Return the [X, Y] coordinate for the center point of the cell that contains the specified text.  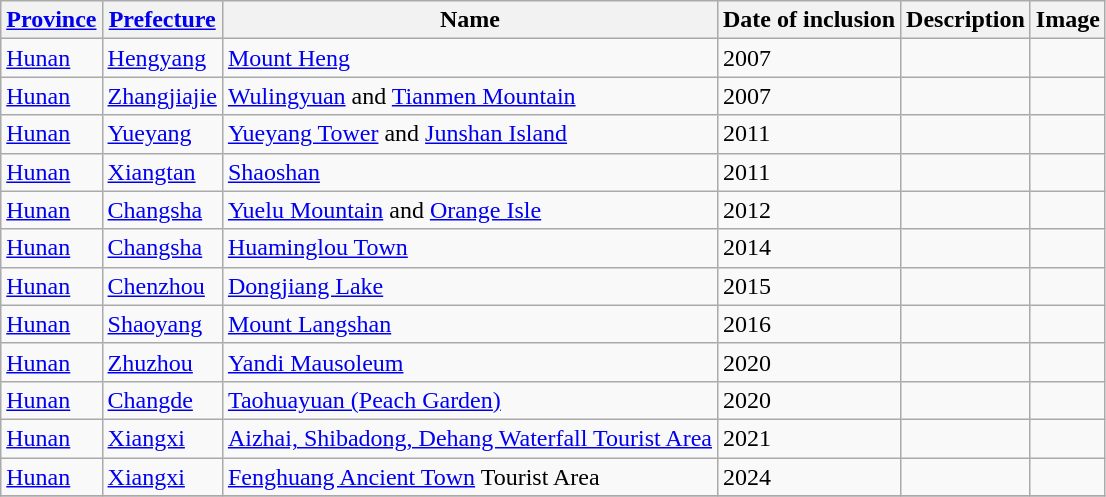
Zhuzhou [162, 362]
2014 [808, 248]
2016 [808, 324]
Chenzhou [162, 286]
2012 [808, 210]
Shaoshan [470, 172]
Shaoyang [162, 324]
Description [966, 20]
Yandi Mausoleum [470, 362]
Huaminglou Town [470, 248]
Prefecture [162, 20]
Date of inclusion [808, 20]
Dongjiang Lake [470, 286]
Wulingyuan and Tianmen Mountain [470, 96]
Zhangjiajie [162, 96]
Image [1068, 20]
Aizhai, Shibadong, Dehang Waterfall Tourist Area [470, 438]
Yuelu Mountain and Orange Isle [470, 210]
2015 [808, 286]
Changde [162, 400]
Yueyang Tower and Junshan Island [470, 134]
Mount Langshan [470, 324]
Fenghuang Ancient Town Tourist Area [470, 477]
Xiangtan [162, 172]
Mount Heng [470, 58]
Name [470, 20]
Hengyang [162, 58]
Taohuayuan (Peach Garden) [470, 400]
Yueyang [162, 134]
2021 [808, 438]
Province [52, 20]
2024 [808, 477]
